Provide the (X, Y) coordinate of the cell's center where the given text is located.  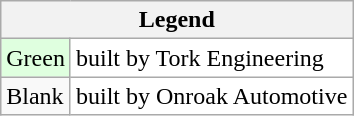
built by Onroak Automotive (211, 96)
Green (36, 58)
built by Tork Engineering (211, 58)
Blank (36, 96)
Legend (177, 20)
